Search for the cell housing the specified text and yield its (X, Y) center coordinate. 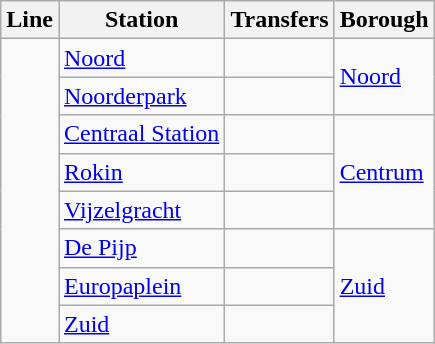
Noorderpark (141, 96)
Europaplein (141, 286)
Borough (384, 20)
Station (141, 20)
Vijzelgracht (141, 210)
Centrum (384, 172)
Transfers (280, 20)
Centraal Station (141, 134)
Line (30, 20)
Rokin (141, 172)
De Pijp (141, 248)
